Return [X, Y] of the center of cell containing provided text 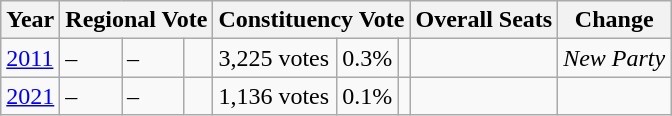
0.1% [368, 96]
Overall Seats [484, 20]
2021 [30, 96]
1,136 votes [275, 96]
Constituency Vote [312, 20]
Regional Vote [136, 20]
3,225 votes [275, 58]
Year [30, 20]
2011 [30, 58]
Change [614, 20]
New Party [614, 58]
0.3% [368, 58]
